Provide the (x, y) coordinate of the cell's center where the given text is located.  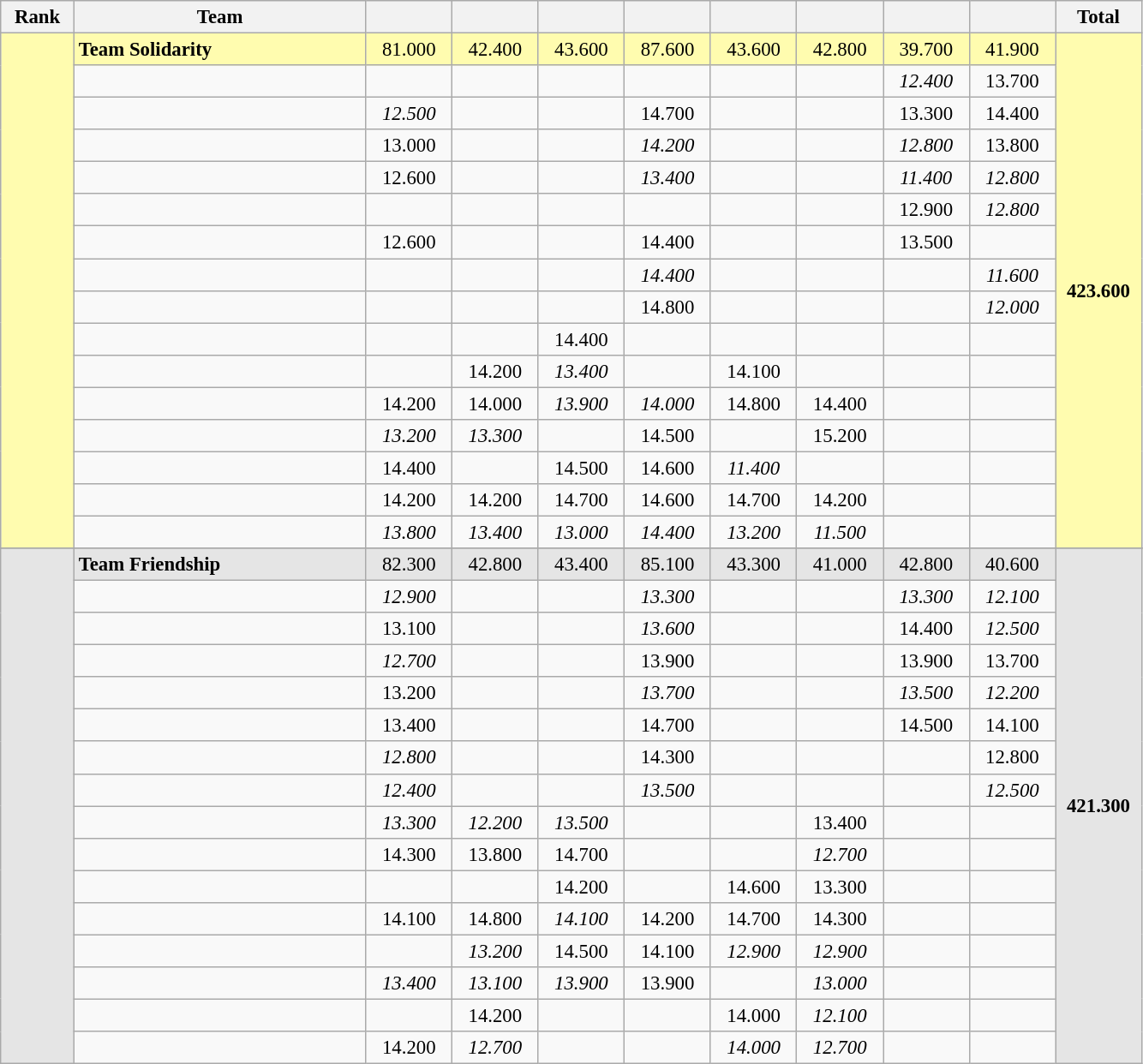
43.400 (581, 565)
39.700 (925, 50)
13.600 (668, 629)
Rank (38, 17)
42.400 (495, 50)
87.600 (668, 50)
41.900 (1013, 50)
Total (1098, 17)
82.300 (410, 565)
15.200 (840, 436)
11.600 (1013, 275)
421.300 (1098, 806)
81.000 (410, 50)
Team (219, 17)
12.000 (1013, 307)
Team Friendship (219, 565)
85.100 (668, 565)
41.000 (840, 565)
Team Solidarity (219, 50)
43.300 (754, 565)
40.600 (1013, 565)
11.500 (840, 532)
423.600 (1098, 291)
